Extract the (x, y) coordinate from the center of the cell holding the provided text.  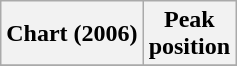
Chart (2006) (72, 34)
Peak position (189, 34)
